Output the (X, Y) coordinate of the center of the cell containing the given text.  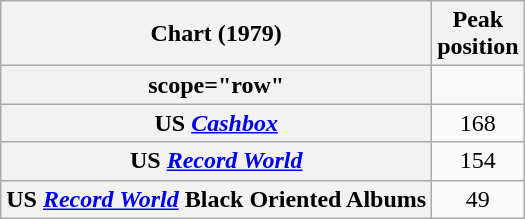
154 (478, 161)
Chart (1979) (216, 34)
168 (478, 123)
US Record World Black Oriented Albums (216, 199)
US Cashbox (216, 123)
Peakposition (478, 34)
US Record World (216, 161)
scope="row" (216, 85)
49 (478, 199)
